Provide the [x, y] coordinate of the cell's center where the given text is located.  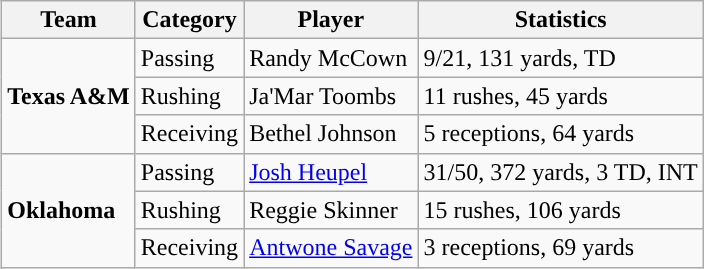
Statistics [560, 20]
Josh Heupel [331, 172]
Texas A&M [69, 96]
Ja'Mar Toombs [331, 96]
Team [69, 20]
31/50, 372 yards, 3 TD, INT [560, 172]
Player [331, 20]
15 rushes, 106 yards [560, 210]
Category [189, 20]
3 receptions, 69 yards [560, 248]
Oklahoma [69, 210]
9/21, 131 yards, TD [560, 58]
Bethel Johnson [331, 134]
Antwone Savage [331, 248]
Reggie Skinner [331, 210]
5 receptions, 64 yards [560, 134]
Randy McCown [331, 58]
11 rushes, 45 yards [560, 96]
